Identify which cell holds the provided text, then report its [X, Y] central coordinate. 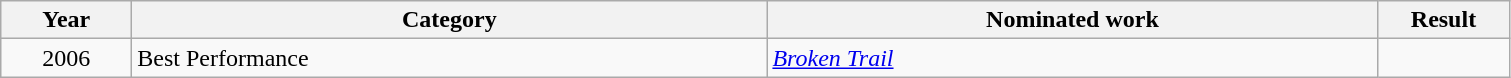
2006 [66, 58]
Broken Trail [1072, 58]
Nominated work [1072, 20]
Year [66, 20]
Result [1444, 20]
Category [450, 20]
Best Performance [450, 58]
